Pinpoint the cell where the given text exists, returning its (X, Y) midpoint coordinate. 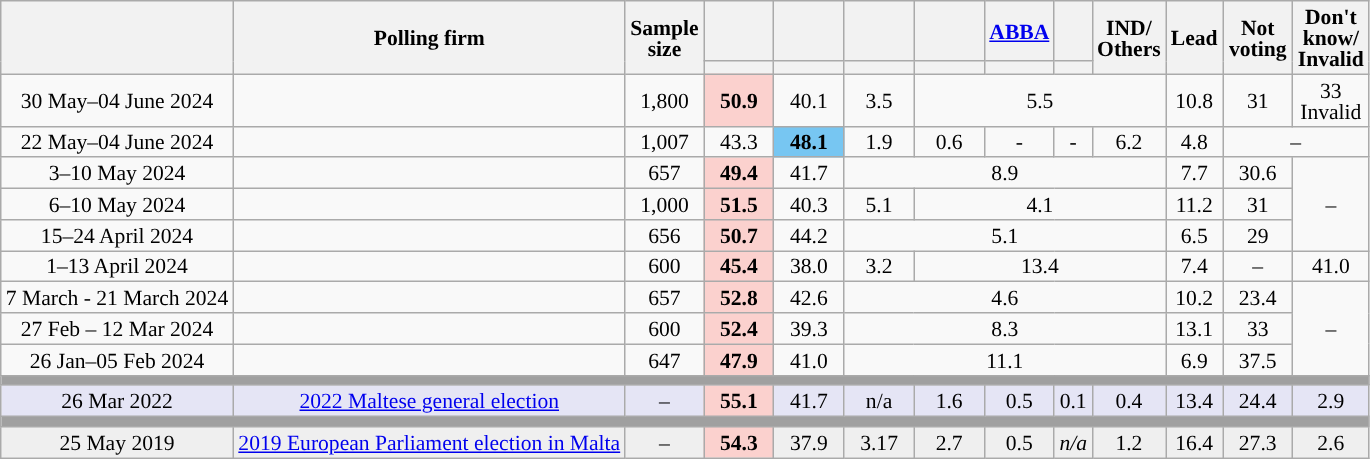
2.7 (949, 442)
51.5 (739, 204)
1,007 (664, 142)
37.5 (1258, 360)
7.4 (1194, 266)
656 (664, 236)
45.4 (739, 266)
6–10 May 2024 (118, 204)
2022 Maltese general election (429, 402)
647 (664, 360)
55.1 (739, 402)
27.3 (1258, 442)
40.1 (809, 100)
52.4 (739, 328)
ABBA (1019, 31)
52.8 (739, 298)
3.5 (879, 100)
Don'tknow/Invalid (1331, 38)
54.3 (739, 442)
42.6 (809, 298)
3.17 (879, 442)
6.9 (1194, 360)
16.4 (1194, 442)
4.8 (1194, 142)
30.6 (1258, 174)
3–10 May 2024 (118, 174)
7.7 (1194, 174)
50.9 (739, 100)
1.2 (1129, 442)
33 (1258, 328)
1,800 (664, 100)
1.9 (879, 142)
25 May 2019 (118, 442)
23.4 (1258, 298)
11.2 (1194, 204)
30 May–04 June 2024 (118, 100)
2019 European Parliament election in Malta (429, 442)
4.1 (1040, 204)
8.9 (1005, 174)
22 May–04 June 2024 (118, 142)
Polling firm (429, 38)
11.1 (1005, 360)
0.6 (949, 142)
5.5 (1040, 100)
15–24 April 2024 (118, 236)
8.3 (1005, 328)
6.2 (1129, 142)
43.3 (739, 142)
10.2 (1194, 298)
1,000 (664, 204)
26 Jan–05 Feb 2024 (118, 360)
38.0 (809, 266)
29 (1258, 236)
2.6 (1331, 442)
IND/Others (1129, 38)
1–13 April 2024 (118, 266)
47.9 (739, 360)
10.8 (1194, 100)
13.1 (1194, 328)
0.4 (1129, 402)
4.6 (1005, 298)
2.9 (1331, 402)
Lead (1194, 38)
49.4 (739, 174)
40.3 (809, 204)
0.1 (1073, 402)
26 Mar 2022 (118, 402)
Samplesize (664, 38)
27 Feb – 12 Mar 2024 (118, 328)
7 March - 21 March 2024 (118, 298)
24.4 (1258, 402)
3.2 (879, 266)
Notvoting (1258, 38)
44.2 (809, 236)
50.7 (739, 236)
6.5 (1194, 236)
39.3 (809, 328)
48.1 (809, 142)
33 Invalid (1331, 100)
1.6 (949, 402)
37.9 (809, 442)
